Identify which cell holds the provided text, then report its (x, y) central coordinate. 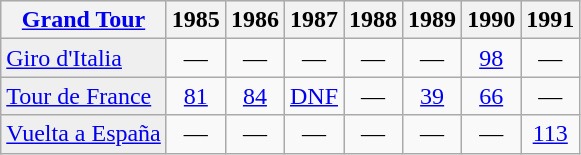
1991 (550, 20)
39 (432, 96)
1985 (196, 20)
1990 (492, 20)
81 (196, 96)
1987 (314, 20)
DNF (314, 96)
1989 (432, 20)
84 (254, 96)
1988 (374, 20)
Vuelta a España (84, 134)
Tour de France (84, 96)
66 (492, 96)
1986 (254, 20)
Giro d'Italia (84, 58)
113 (550, 134)
Grand Tour (84, 20)
98 (492, 58)
